Search for the cell housing the specified text and yield its (x, y) center coordinate. 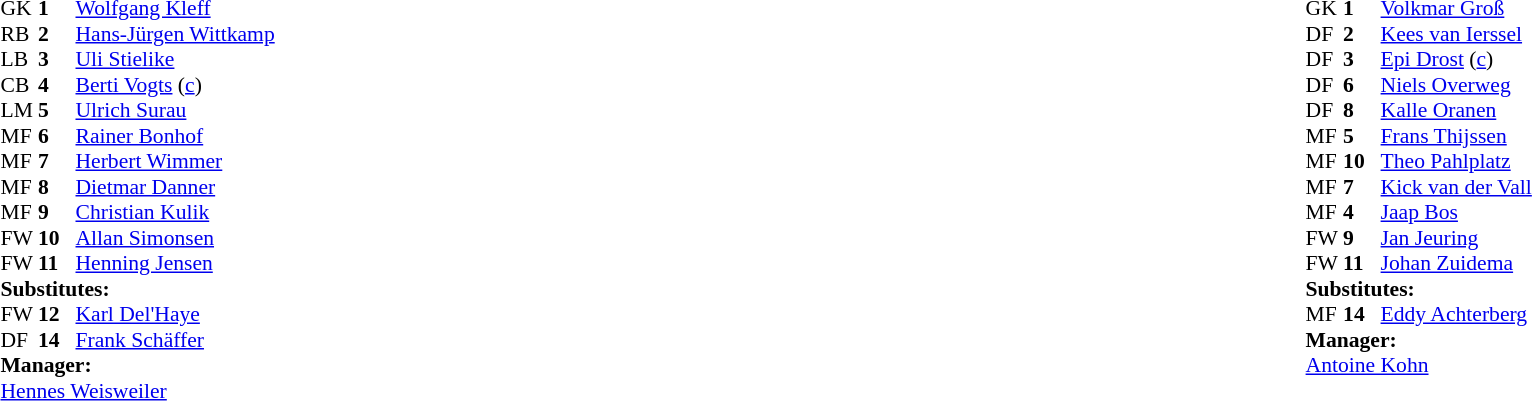
Rainer Bonhof (176, 136)
Kees van Ierssel (1456, 34)
Christian Kulik (176, 213)
Johan Zuidema (1456, 263)
Kalle Oranen (1456, 111)
Uli Stielike (176, 59)
Herbert Wimmer (176, 161)
Berti Vogts (c) (176, 85)
Karl Del'Haye (176, 315)
12 (57, 315)
Henning Jensen (176, 263)
Antoine Kohn (1419, 365)
RB (19, 34)
Ulrich Surau (176, 111)
CB (19, 85)
Niels Overweg (1456, 85)
Allan Simonsen (176, 238)
Dietmar Danner (176, 187)
Theo Pahlplatz (1456, 161)
Frank Schäffer (176, 340)
Jaap Bos (1456, 213)
Frans Thijssen (1456, 136)
Hans-Jürgen Wittkamp (176, 34)
Jan Jeuring (1456, 238)
Eddy Achterberg (1456, 315)
LM (19, 111)
Epi Drost (c) (1456, 59)
Kick van der Vall (1456, 187)
LB (19, 59)
